Detect which cell encompasses the target text, then output its (x, y) center coordinate. 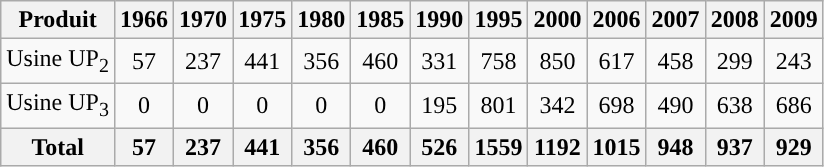
686 (794, 105)
1970 (204, 20)
1985 (380, 20)
850 (558, 61)
2008 (734, 20)
937 (734, 147)
758 (498, 61)
Total (58, 147)
526 (440, 147)
2009 (794, 20)
2006 (616, 20)
1980 (322, 20)
1995 (498, 20)
458 (676, 61)
2007 (676, 20)
342 (558, 105)
Produit (58, 20)
698 (616, 105)
1975 (262, 20)
490 (676, 105)
929 (794, 147)
1015 (616, 147)
1990 (440, 20)
Usine UP2 (58, 61)
2000 (558, 20)
1192 (558, 147)
948 (676, 147)
1559 (498, 147)
801 (498, 105)
195 (440, 105)
243 (794, 61)
331 (440, 61)
299 (734, 61)
617 (616, 61)
638 (734, 105)
Usine UP3 (58, 105)
1966 (144, 20)
